Extract the [X, Y] coordinate from the center of the cell holding the provided text.  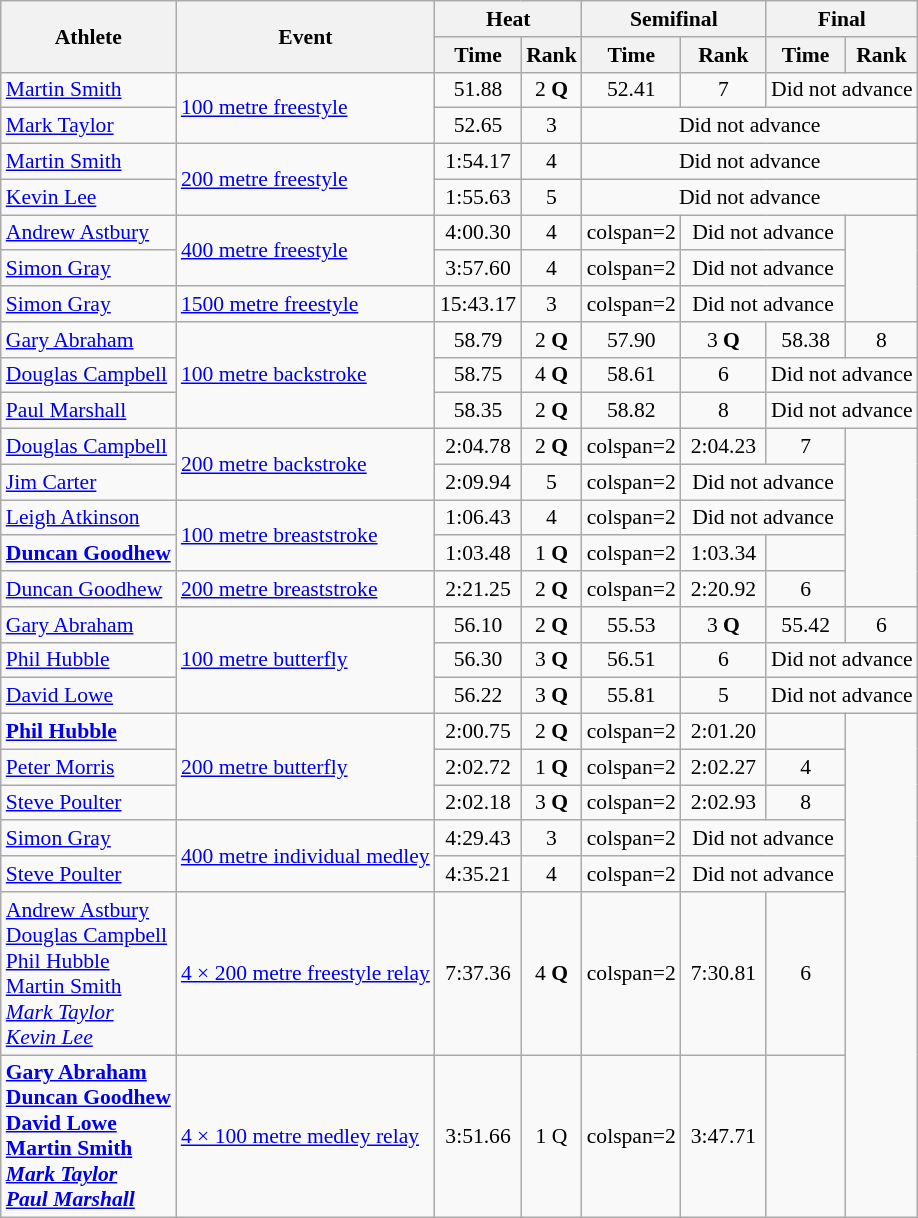
200 metre breaststroke [306, 589]
200 metre backstroke [306, 464]
58.79 [478, 340]
58.38 [806, 340]
Peter Morris [88, 767]
2:01.20 [724, 732]
Gary AbrahamDuncan GoodhewDavid LoweMartin SmithMark TaylorPaul Marshall [88, 1136]
56.30 [478, 660]
Event [306, 36]
4 × 200 metre freestyle relay [306, 974]
Athlete [88, 36]
200 metre freestyle [306, 180]
Paul Marshall [88, 411]
Andrew Astbury [88, 233]
Mark Taylor [88, 126]
7:37.36 [478, 974]
1:03.48 [478, 554]
2:04.78 [478, 447]
52.41 [632, 90]
Leigh Atkinson [88, 518]
2:02.18 [478, 803]
58.75 [478, 375]
56.10 [478, 625]
51.88 [478, 90]
2:04.23 [724, 447]
2:02.72 [478, 767]
4:29.43 [478, 839]
Semifinal [674, 19]
Jim Carter [88, 482]
56.51 [632, 660]
1500 metre freestyle [306, 304]
1:55.63 [478, 197]
2:20.92 [724, 589]
55.81 [632, 696]
1:06.43 [478, 518]
2:00.75 [478, 732]
58.82 [632, 411]
Andrew AstburyDouglas CampbellPhil HubbleMartin SmithMark TaylorKevin Lee [88, 974]
7:30.81 [724, 974]
400 metre individual medley [306, 856]
3:57.60 [478, 269]
1:54.17 [478, 162]
Heat [508, 19]
Final [842, 19]
3:47.71 [724, 1136]
57.90 [632, 340]
Kevin Lee [88, 197]
David Lowe [88, 696]
2:02.93 [724, 803]
2:09.94 [478, 482]
100 metre backstroke [306, 376]
4:00.30 [478, 233]
100 metre breaststroke [306, 536]
52.65 [478, 126]
55.42 [806, 625]
56.22 [478, 696]
15:43.17 [478, 304]
4:35.21 [478, 874]
100 metre freestyle [306, 108]
3:51.66 [478, 1136]
100 metre butterfly [306, 660]
58.35 [478, 411]
58.61 [632, 375]
2:21.25 [478, 589]
1:03.34 [724, 554]
4 × 100 metre medley relay [306, 1136]
55.53 [632, 625]
400 metre freestyle [306, 250]
200 metre butterfly [306, 768]
2:02.27 [724, 767]
